Scan for the cell matching the given text and deliver its [X, Y] coordinate at center. 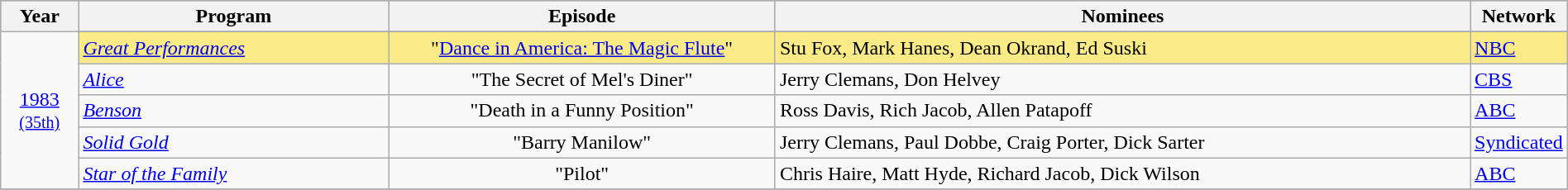
Benson [233, 111]
Stu Fox, Mark Hanes, Dean Okrand, Ed Suski [1122, 48]
Episode [582, 17]
Jerry Clemans, Don Helvey [1122, 79]
"The Secret of Mel's Diner" [582, 79]
Solid Gold [233, 142]
NBC [1519, 48]
Star of the Family [233, 173]
"Dance in America: The Magic Flute" [582, 48]
Alice [233, 79]
CBS [1519, 79]
Program [233, 17]
Chris Haire, Matt Hyde, Richard Jacob, Dick Wilson [1122, 173]
Nominees [1122, 17]
Network [1519, 17]
Ross Davis, Rich Jacob, Allen Patapoff [1122, 111]
"Pilot" [582, 173]
"Barry Manilow" [582, 142]
1983(35th) [40, 111]
"Death in a Funny Position" [582, 111]
Great Performances [233, 48]
Jerry Clemans, Paul Dobbe, Craig Porter, Dick Sarter [1122, 142]
Syndicated [1519, 142]
Year [40, 17]
